Identify which cell holds the provided text, then report its [x, y] central coordinate. 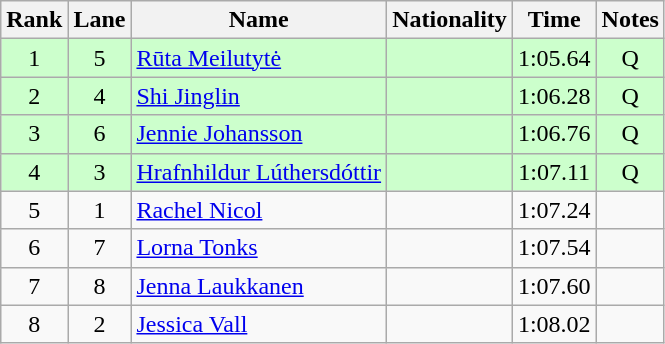
1:07.60 [554, 286]
Jessica Vall [259, 324]
1:07.11 [554, 172]
Nationality [450, 20]
Jennie Johansson [259, 134]
1:06.28 [554, 96]
1:08.02 [554, 324]
Shi Jinglin [259, 96]
Lane [100, 20]
Jenna Laukkanen [259, 286]
1:07.54 [554, 248]
Notes [630, 20]
Hrafnhildur Lúthersdóttir [259, 172]
Rūta Meilutytė [259, 58]
1:07.24 [554, 210]
Lorna Tonks [259, 248]
1:06.76 [554, 134]
Rachel Nicol [259, 210]
Rank [34, 20]
1:05.64 [554, 58]
Time [554, 20]
Name [259, 20]
